Extract the (x, y) coordinate from the center of the cell holding the provided text.  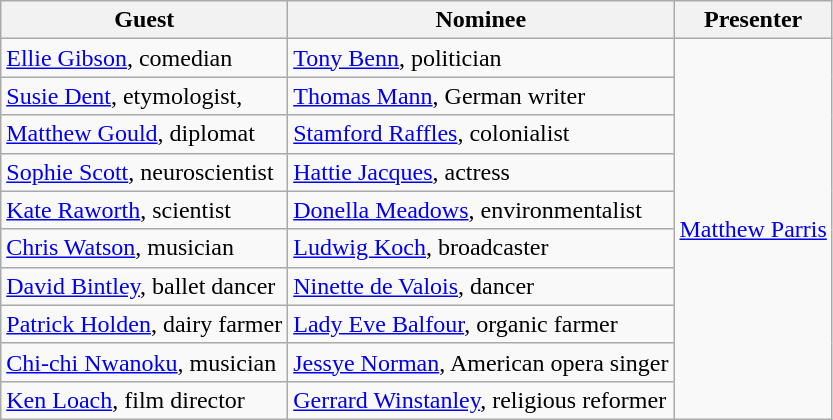
Tony Benn, politician (481, 58)
David Bintley, ballet dancer (144, 286)
Ellie Gibson, comedian (144, 58)
Ludwig Koch, broadcaster (481, 248)
Lady Eve Balfour, organic farmer (481, 324)
Ken Loach, film director (144, 400)
Donella Meadows, environmentalist (481, 210)
Gerrard Winstanley, religious reformer (481, 400)
Thomas Mann, German writer (481, 96)
Patrick Holden, dairy farmer (144, 324)
Matthew Gould, diplomat (144, 134)
Nominee (481, 20)
Chi-chi Nwanoku, musician (144, 362)
Susie Dent, etymologist, (144, 96)
Hattie Jacques, actress (481, 172)
Jessye Norman, American opera singer (481, 362)
Kate Raworth, scientist (144, 210)
Chris Watson, musician (144, 248)
Ninette de Valois, dancer (481, 286)
Presenter (753, 20)
Guest (144, 20)
Sophie Scott, neuroscientist (144, 172)
Matthew Parris (753, 230)
Stamford Raffles, colonialist (481, 134)
